Search for the cell housing the specified text and yield its (x, y) center coordinate. 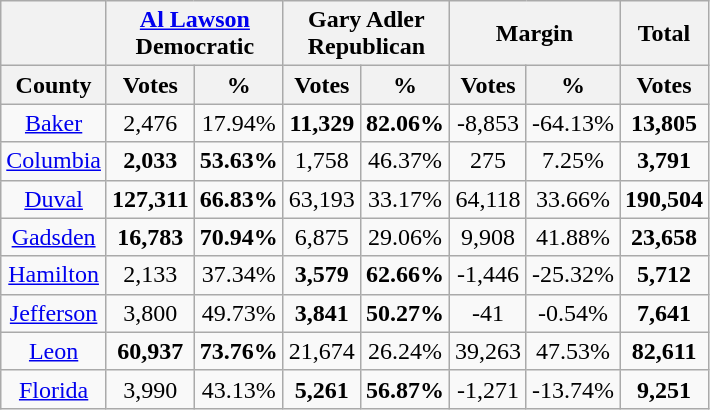
3,841 (322, 313)
-13.74% (572, 389)
2,033 (150, 161)
73.76% (238, 351)
5,712 (664, 275)
127,311 (150, 199)
33.17% (404, 199)
-8,853 (488, 123)
2,133 (150, 275)
6,875 (322, 237)
3,990 (150, 389)
53.63% (238, 161)
1,758 (322, 161)
70.94% (238, 237)
Duval (54, 199)
Jefferson (54, 313)
Total (664, 34)
-1,271 (488, 389)
50.27% (404, 313)
17.94% (238, 123)
82.06% (404, 123)
3,791 (664, 161)
47.53% (572, 351)
56.87% (404, 389)
49.73% (238, 313)
7,641 (664, 313)
46.37% (404, 161)
23,658 (664, 237)
26.24% (404, 351)
Columbia (54, 161)
Margin (534, 34)
9,908 (488, 237)
-64.13% (572, 123)
21,674 (322, 351)
7.25% (572, 161)
13,805 (664, 123)
County (54, 85)
Gary AdlerRepublican (366, 34)
-41 (488, 313)
66.83% (238, 199)
16,783 (150, 237)
3,800 (150, 313)
Al LawsonDemocratic (194, 34)
Hamilton (54, 275)
Florida (54, 389)
63,193 (322, 199)
275 (488, 161)
Baker (54, 123)
62.66% (404, 275)
43.13% (238, 389)
60,937 (150, 351)
82,611 (664, 351)
Leon (54, 351)
33.66% (572, 199)
5,261 (322, 389)
37.34% (238, 275)
39,263 (488, 351)
9,251 (664, 389)
2,476 (150, 123)
-0.54% (572, 313)
11,329 (322, 123)
64,118 (488, 199)
-25.32% (572, 275)
-1,446 (488, 275)
41.88% (572, 237)
29.06% (404, 237)
190,504 (664, 199)
Gadsden (54, 237)
3,579 (322, 275)
